Extract the (X, Y) coordinate from the center of the cell holding the provided text.  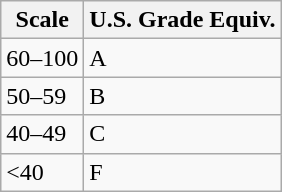
40–49 (42, 134)
F (182, 172)
B (182, 96)
<40 (42, 172)
A (182, 58)
60–100 (42, 58)
U.S. Grade Equiv. (182, 20)
Scale (42, 20)
50–59 (42, 96)
C (182, 134)
